Identify which cell holds the provided text, then report its (x, y) central coordinate. 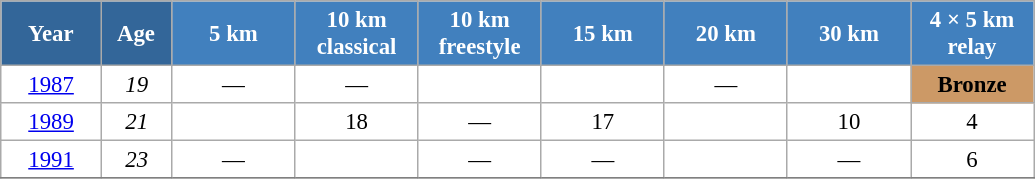
Bronze (972, 85)
4 × 5 km relay (972, 34)
20 km (726, 34)
1987 (52, 85)
1991 (52, 160)
Age (136, 34)
18 (356, 122)
5 km (234, 34)
Year (52, 34)
10 km classical (356, 34)
19 (136, 85)
15 km (602, 34)
1989 (52, 122)
10 km freestyle (480, 34)
30 km (848, 34)
6 (972, 160)
17 (602, 122)
21 (136, 122)
23 (136, 160)
4 (972, 122)
10 (848, 122)
